From the cell containing the given text, extract its center point as [x, y] coordinate. 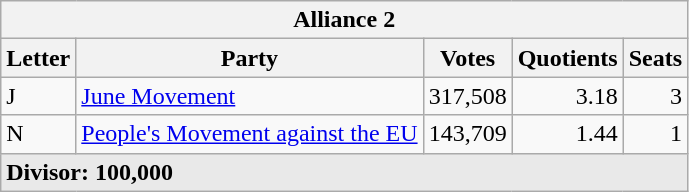
Letter [38, 58]
N [38, 134]
143,709 [468, 134]
317,508 [468, 96]
3.18 [568, 96]
3 [655, 96]
Alliance 2 [344, 20]
Votes [468, 58]
Party [250, 58]
1.44 [568, 134]
People's Movement against the EU [250, 134]
Seats [655, 58]
Divisor: 100,000 [344, 172]
J [38, 96]
Quotients [568, 58]
1 [655, 134]
June Movement [250, 96]
